Provide the (X, Y) coordinate of the cell's center where the given text is located.  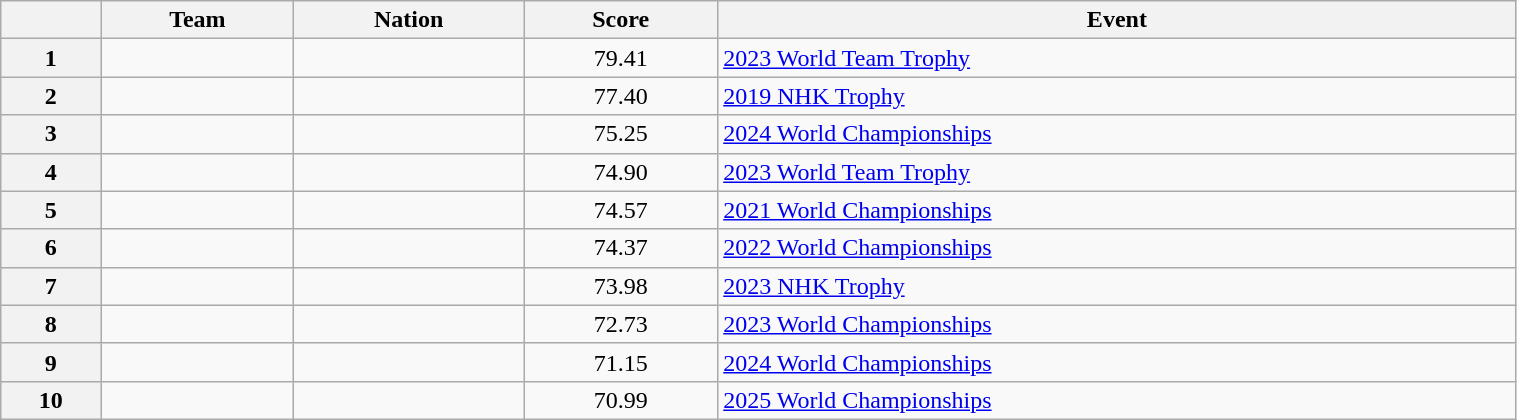
79.41 (621, 58)
9 (51, 362)
6 (51, 248)
8 (51, 324)
2023 World Championships (1117, 324)
5 (51, 210)
2022 World Championships (1117, 248)
2019 NHK Trophy (1117, 96)
4 (51, 172)
10 (51, 400)
2 (51, 96)
72.73 (621, 324)
Team (198, 20)
74.90 (621, 172)
2023 NHK Trophy (1117, 286)
Event (1117, 20)
3 (51, 134)
1 (51, 58)
2025 World Championships (1117, 400)
2021 World Championships (1117, 210)
74.57 (621, 210)
Score (621, 20)
73.98 (621, 286)
70.99 (621, 400)
77.40 (621, 96)
7 (51, 286)
71.15 (621, 362)
75.25 (621, 134)
Nation (409, 20)
74.37 (621, 248)
